Capture the cell that displays the provided text and extract its [X, Y] central coordinate. 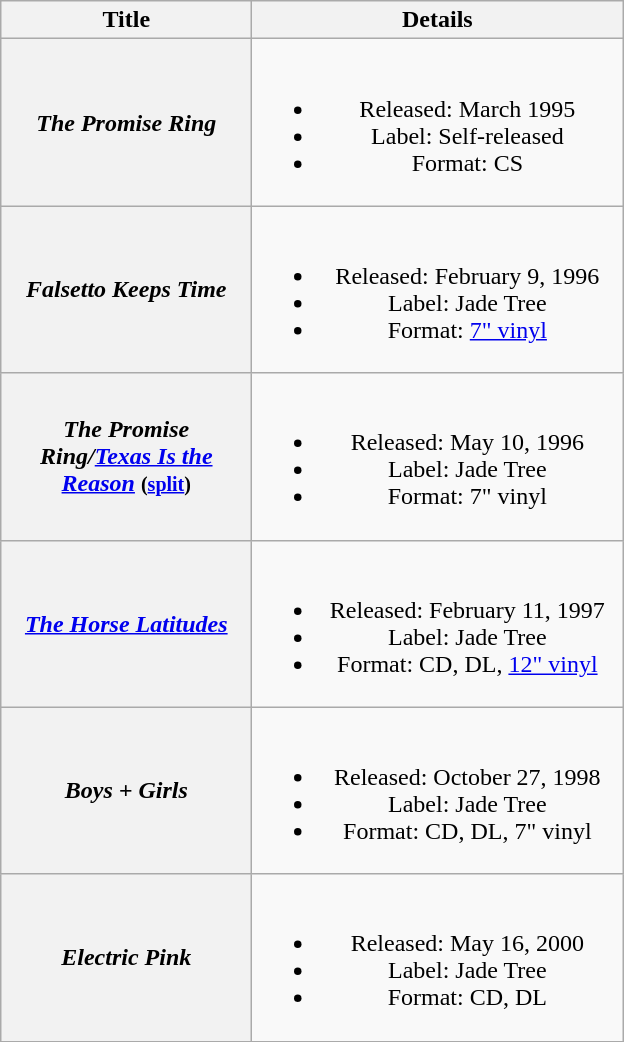
Released: February 11, 1997Label: Jade TreeFormat: CD, DL, 12" vinyl [438, 624]
Boys + Girls [126, 790]
Released: May 10, 1996Label: Jade TreeFormat: 7" vinyl [438, 456]
Released: May 16, 2000Label: Jade TreeFormat: CD, DL [438, 958]
Electric Pink [126, 958]
The Horse Latitudes [126, 624]
Released: October 27, 1998Label: Jade TreeFormat: CD, DL, 7" vinyl [438, 790]
Falsetto Keeps Time [126, 290]
The Promise Ring [126, 122]
Released: March 1995Label: Self-releasedFormat: CS [438, 122]
Title [126, 20]
Released: February 9, 1996Label: Jade TreeFormat: 7" vinyl [438, 290]
Details [438, 20]
The Promise Ring/Texas Is the Reason (split) [126, 456]
